Detect which cell encompasses the target text, then output its (x, y) center coordinate. 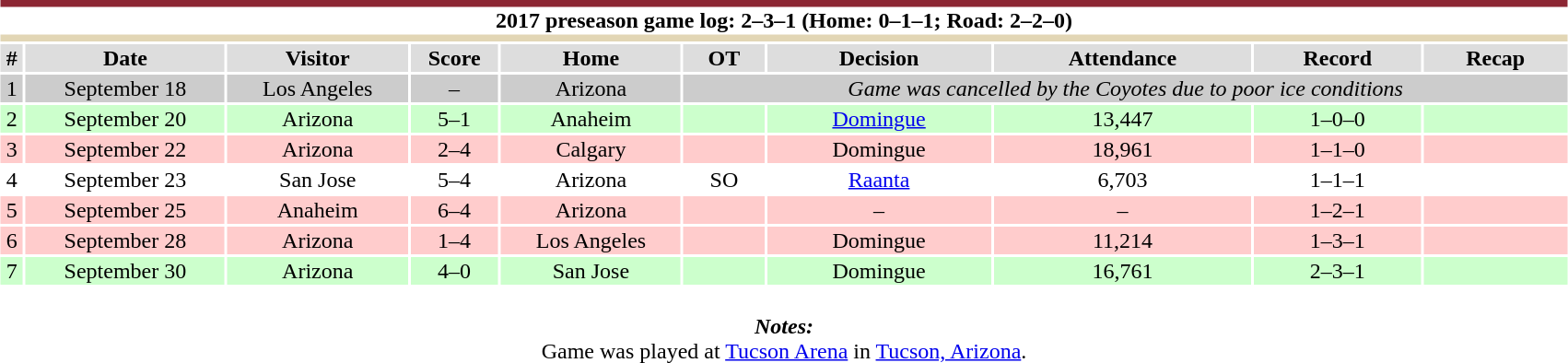
2 (12, 119)
OT (724, 58)
7 (12, 271)
6,703 (1122, 180)
1–3–1 (1338, 240)
5–1 (454, 119)
2–3–1 (1338, 271)
1 (12, 88)
Visitor (317, 58)
2017 preseason game log: 2–3–1 (Home: 0–1–1; Road: 2–2–0) (784, 20)
4–0 (454, 271)
13,447 (1122, 119)
September 30 (125, 271)
September 22 (125, 149)
Raanta (879, 180)
Home (591, 58)
1–1–1 (1338, 180)
Decision (879, 58)
5–4 (454, 180)
11,214 (1122, 240)
2–4 (454, 149)
# (12, 58)
6–4 (454, 210)
1–4 (454, 240)
September 20 (125, 119)
16,761 (1122, 271)
18,961 (1122, 149)
5 (12, 210)
Calgary (591, 149)
Date (125, 58)
September 18 (125, 88)
Record (1338, 58)
Attendance (1122, 58)
September 28 (125, 240)
3 (12, 149)
Game was cancelled by the Coyotes due to poor ice conditions (1126, 88)
1–1–0 (1338, 149)
1–2–1 (1338, 210)
Score (454, 58)
September 25 (125, 210)
SO (724, 180)
4 (12, 180)
Recap (1495, 58)
September 23 (125, 180)
6 (12, 240)
1–0–0 (1338, 119)
